Scan for the cell matching the given text and deliver its [x, y] coordinate at center. 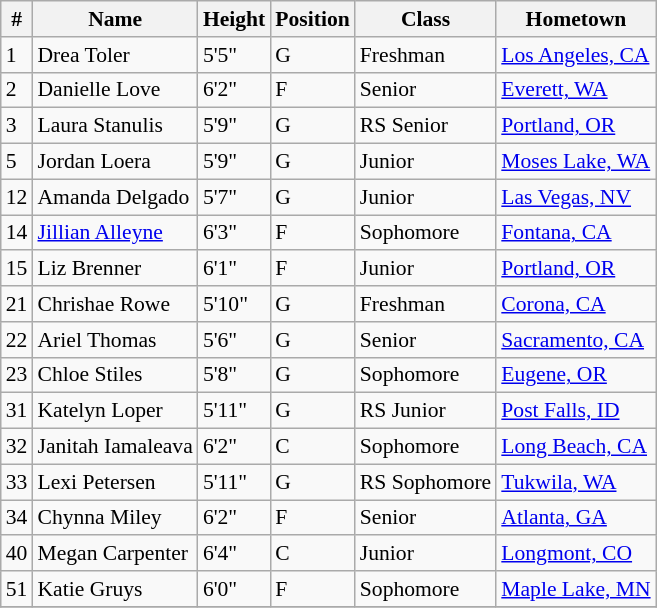
Katie Gruys [114, 589]
Katelyn Loper [114, 411]
5'8" [234, 375]
14 [17, 233]
Atlanta, GA [576, 518]
Sacramento, CA [576, 340]
Chynna Miley [114, 518]
5'6" [234, 340]
22 [17, 340]
Longmont, CO [576, 554]
Danielle Love [114, 90]
Amanda Delgado [114, 197]
32 [17, 447]
RS Sophomore [426, 482]
Position [312, 19]
33 [17, 482]
2 [17, 90]
Hometown [576, 19]
31 [17, 411]
Eugene, OR [576, 375]
Las Vegas, NV [576, 197]
Jillian Alleyne [114, 233]
Ariel Thomas [114, 340]
Corona, CA [576, 304]
Tukwila, WA [576, 482]
Lexi Petersen [114, 482]
Liz Brenner [114, 269]
Chloe Stiles [114, 375]
Height [234, 19]
Name [114, 19]
5'7" [234, 197]
Los Angeles, CA [576, 55]
Laura Stanulis [114, 126]
# [17, 19]
Janitah Iamaleava [114, 447]
40 [17, 554]
12 [17, 197]
RS Senior [426, 126]
15 [17, 269]
1 [17, 55]
Chrishae Rowe [114, 304]
23 [17, 375]
5'5" [234, 55]
5'10" [234, 304]
Class [426, 19]
3 [17, 126]
Everett, WA [576, 90]
RS Junior [426, 411]
Jordan Loera [114, 162]
21 [17, 304]
5 [17, 162]
6'0" [234, 589]
6'1" [234, 269]
Long Beach, CA [576, 447]
34 [17, 518]
6'4" [234, 554]
Fontana, CA [576, 233]
Megan Carpenter [114, 554]
Maple Lake, MN [576, 589]
51 [17, 589]
Drea Toler [114, 55]
6'3" [234, 233]
Post Falls, ID [576, 411]
Moses Lake, WA [576, 162]
